Return the (X, Y) coordinate for the center point of the cell that contains the specified text.  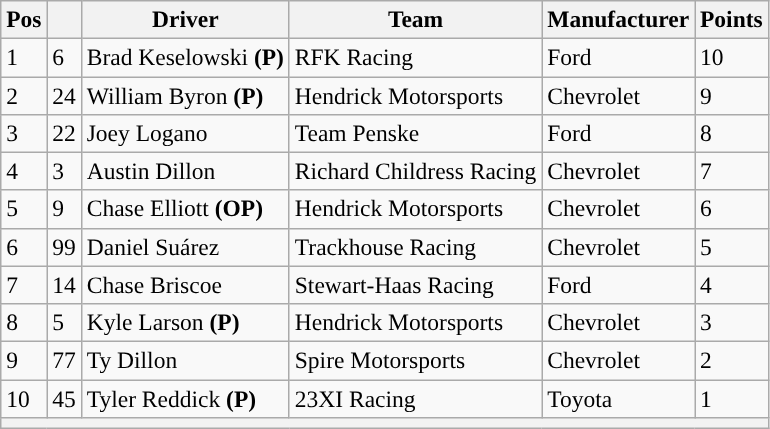
23XI Racing (415, 398)
Chase Briscoe (185, 285)
Brad Keselowski (P) (185, 57)
Points (732, 19)
Tyler Reddick (P) (185, 398)
77 (64, 360)
Ty Dillon (185, 360)
Manufacturer (618, 19)
William Byron (P) (185, 95)
Richard Childress Racing (415, 171)
Spire Motorsports (415, 360)
45 (64, 398)
Chase Elliott (OP) (185, 209)
24 (64, 95)
Daniel Suárez (185, 247)
Toyota (618, 398)
Stewart-Haas Racing (415, 285)
Trackhouse Racing (415, 247)
Joey Logano (185, 133)
Pos (24, 19)
22 (64, 133)
14 (64, 285)
Team Penske (415, 133)
99 (64, 247)
Team (415, 19)
RFK Racing (415, 57)
Driver (185, 19)
Austin Dillon (185, 171)
Kyle Larson (P) (185, 322)
